Scan for the cell matching the given text and deliver its (x, y) coordinate at center. 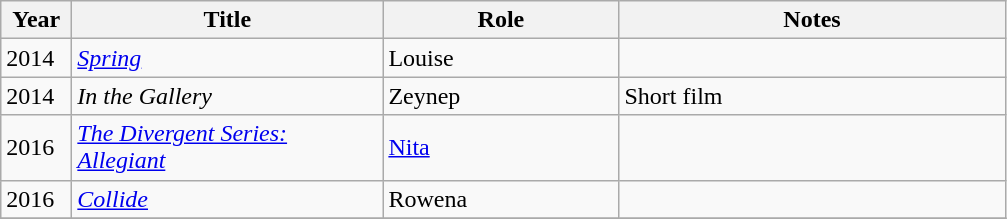
Title (228, 20)
Collide (228, 199)
Zeynep (501, 96)
Notes (812, 20)
Nita (501, 148)
Louise (501, 58)
Spring (228, 58)
In the Gallery (228, 96)
Short film (812, 96)
Year (36, 20)
The Divergent Series: Allegiant (228, 148)
Rowena (501, 199)
Role (501, 20)
